Pinpoint the cell where the given text exists, returning its (x, y) midpoint coordinate. 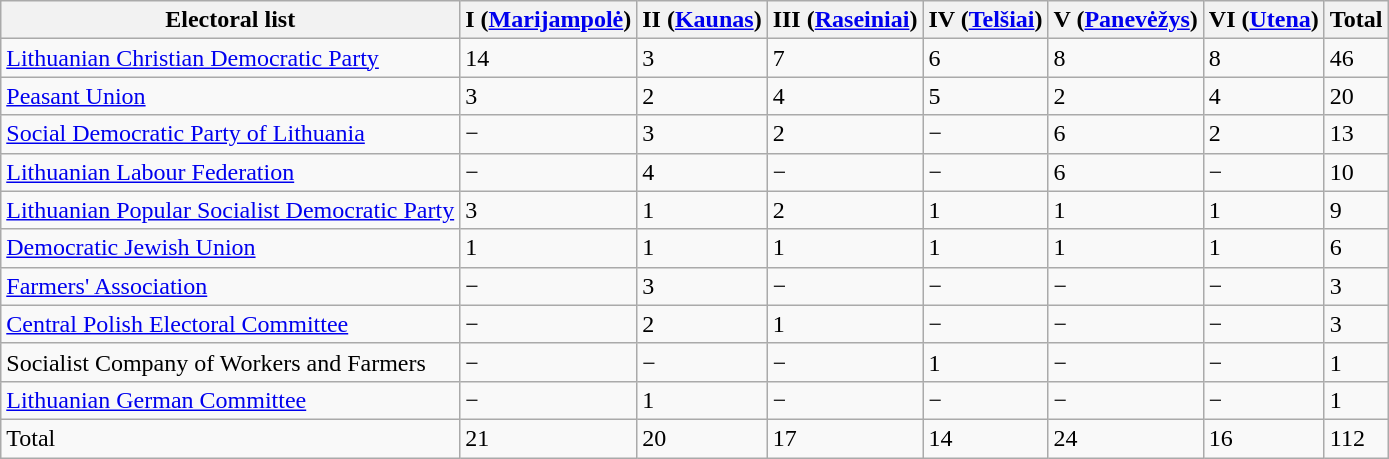
7 (845, 58)
13 (1356, 134)
21 (548, 438)
5 (986, 96)
Social Democratic Party of Lithuania (230, 134)
I (Marijampolė) (548, 20)
Electoral list (230, 20)
II (Kaunas) (702, 20)
17 (845, 438)
10 (1356, 172)
24 (1126, 438)
Socialist Company of Workers and Farmers (230, 362)
Central Polish Electoral Committee (230, 324)
9 (1356, 210)
Farmers' Association (230, 286)
III (Raseiniai) (845, 20)
V (Panevėžys) (1126, 20)
VI (Utena) (1264, 20)
IV (Telšiai) (986, 20)
Peasant Union (230, 96)
16 (1264, 438)
Lithuanian Popular Socialist Democratic Party (230, 210)
Lithuanian Labour Federation (230, 172)
Lithuanian Christian Democratic Party (230, 58)
46 (1356, 58)
Democratic Jewish Union (230, 248)
112 (1356, 438)
Lithuanian German Committee (230, 400)
